Provide the [X, Y] coordinate of the cell's center where the given text is located.  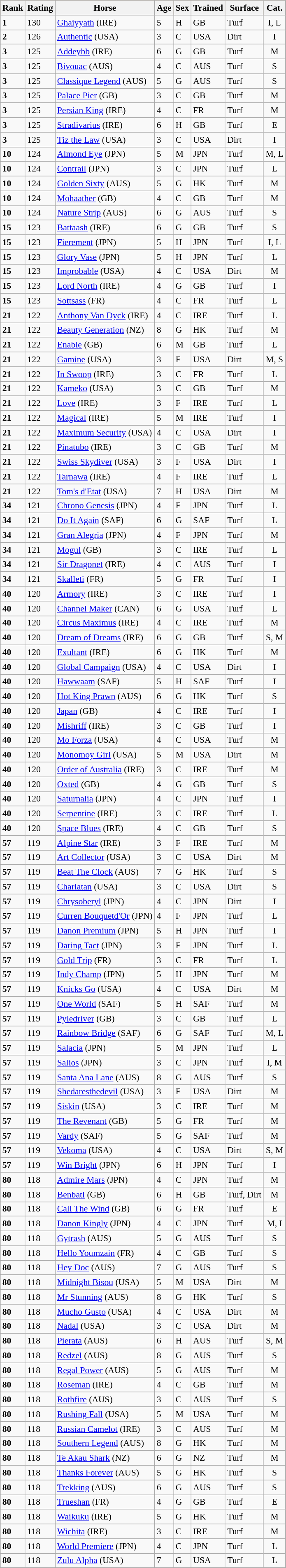
Battaash (IRE) [105, 228]
Saturnalia (JPN) [105, 799]
Mishriff (IRE) [105, 726]
Curren Bouquetd'Or (JPN) [105, 916]
Contrail (JPN) [105, 169]
World Premiere (JPN) [105, 1546]
Mr Stunning (AUS) [105, 1297]
Nadal (USA) [105, 1326]
Admire Mars (JPN) [105, 1180]
Swiss Skydiver (USA) [105, 462]
Te Akau Shark (NZ) [105, 1458]
Santa Ana Lane (AUS) [105, 1077]
Mohaather (GB) [105, 198]
Roseman (IRE) [105, 1385]
Monomoy Girl (USA) [105, 755]
Sex [183, 8]
Trained [208, 8]
I, M [274, 1063]
Call The Wind (GB) [105, 1209]
Improbable (USA) [105, 271]
Armory (IRE) [105, 594]
Southern Legend (AUS) [105, 1443]
1 [13, 23]
Rothfire (AUS) [105, 1400]
Exultant (IRE) [105, 653]
Age [164, 8]
The Revenant (GB) [105, 1121]
Shedaresthedevil (USA) [105, 1092]
Chrysoberyl (JPN) [105, 901]
Gran Alegria (JPN) [105, 535]
Regal Power (AUS) [105, 1370]
Ghaiyyath (IRE) [105, 23]
Pinatubo (IRE) [105, 447]
Classique Legend (AUS) [105, 81]
Gytrash (AUS) [105, 1239]
Order of Australia (IRE) [105, 770]
Rushing Fall (USA) [105, 1414]
Gold Trip (FR) [105, 960]
Hot King Prawn (AUS) [105, 697]
130 [40, 23]
Sir Dragonet (IRE) [105, 565]
Gamine (USA) [105, 359]
Circus Maximus (IRE) [105, 623]
Stradivarius (IRE) [105, 125]
Tarnawa (IRE) [105, 477]
Skalleti (FR) [105, 579]
Hello Youmzain (FR) [105, 1253]
Danon Premium (JPN) [105, 931]
Knicks Go (USA) [105, 989]
Salacia (JPN) [105, 1048]
Pierata (AUS) [105, 1341]
Anthony Van Dyck (IRE) [105, 315]
Trekking (AUS) [105, 1487]
Authentic (USA) [105, 37]
Glory Vase (JPN) [105, 257]
Wichita (IRE) [105, 1531]
Fierement (JPN) [105, 242]
Do It Again (SAF) [105, 521]
Rating [40, 8]
Waikuku (IRE) [105, 1517]
Thanks Forever (AUS) [105, 1473]
Horse [105, 8]
Rainbow Bridge (SAF) [105, 1033]
Indy Champ (JPN) [105, 975]
Serpentine (IRE) [105, 814]
Redzel (AUS) [105, 1356]
Mogul (GB) [105, 550]
Tiz the Law (USA) [105, 140]
Cat. [274, 8]
Palace Pier (GB) [105, 96]
Lord North (IRE) [105, 286]
Nature Strip (AUS) [105, 213]
126 [40, 37]
Love (IRE) [105, 403]
Hey Doc (AUS) [105, 1268]
NZ [208, 1458]
Salios (JPN) [105, 1063]
Kameko (USA) [105, 389]
M, I [274, 1224]
Mo Forza (USA) [105, 740]
2 [13, 37]
Mucho Gusto (USA) [105, 1312]
Dream of Dreams (IRE) [105, 638]
Zulu Alpha (USA) [105, 1561]
Bivouac (AUS) [105, 67]
Sottsass (FR) [105, 301]
Addeybb (IRE) [105, 52]
Magical (IRE) [105, 418]
Beat The Clock (AUS) [105, 872]
Daring Tact (JPN) [105, 945]
Almond Eye (JPN) [105, 154]
Danon Kingly (JPN) [105, 1224]
Oxted (GB) [105, 784]
Rank [13, 8]
Russian Camelot (IRE) [105, 1429]
In Swoop (IRE) [105, 374]
Beauty Generation (NZ) [105, 330]
Alpine Star (IRE) [105, 843]
Surface [244, 8]
Turf, Dirt [244, 1195]
Chrono Genesis (JPN) [105, 506]
Vardy (SAF) [105, 1136]
Pyledriver (GB) [105, 1019]
Charlatan (USA) [105, 887]
Persian King (IRE) [105, 111]
Tom's d'Etat (USA) [105, 491]
Golden Sixty (AUS) [105, 184]
Art Collector (USA) [105, 857]
Vekoma (USA) [105, 1151]
Space Blues (IRE) [105, 828]
Hawwaam (SAF) [105, 682]
Japan (GB) [105, 711]
Siskin (USA) [105, 1107]
Benbatl (GB) [105, 1195]
Global Campaign (USA) [105, 667]
Trueshan (FR) [105, 1502]
Maximum Security (USA) [105, 433]
Channel Maker (CAN) [105, 609]
Enable (GB) [105, 345]
M, S [274, 359]
Midnight Bisou (USA) [105, 1283]
Win Bright (JPN) [105, 1165]
One World (SAF) [105, 1004]
